Extract the [X, Y] coordinate from the center of the cell holding the provided text.  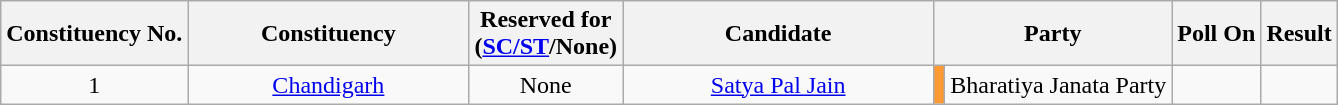
Constituency No. [94, 34]
Bharatiya Janata Party [1058, 85]
1 [94, 85]
None [546, 85]
Chandigarh [328, 85]
Candidate [778, 34]
Result [1299, 34]
Party [1053, 34]
Reserved for(SC/ST/None) [546, 34]
Poll On [1216, 34]
Constituency [328, 34]
Satya Pal Jain [778, 85]
